Pinpoint the cell where the given text exists, returning its [X, Y] midpoint coordinate. 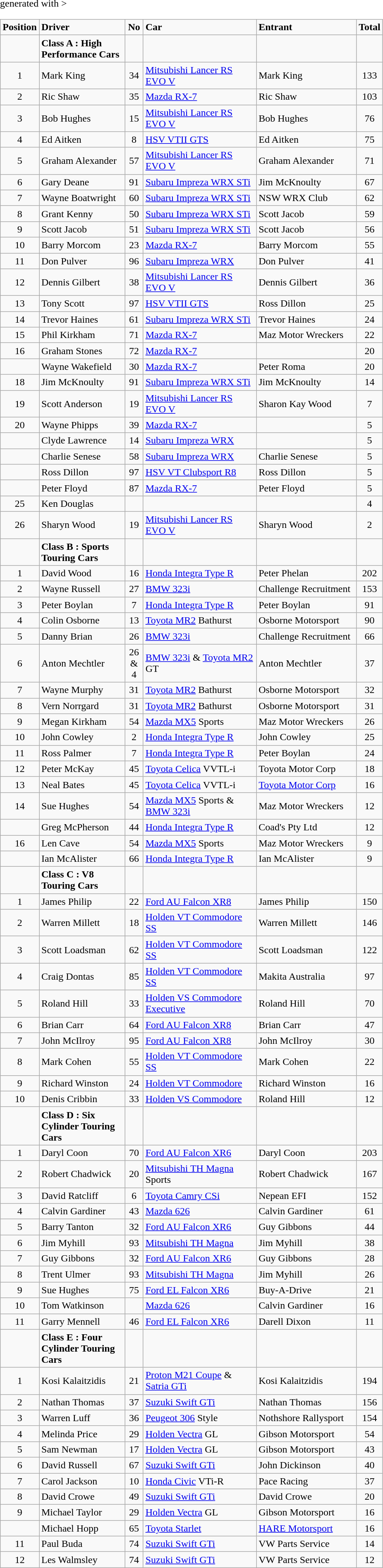
39 [134, 425]
203 [370, 1153]
Buy-A-Drive [306, 1290]
Holden VT Commodore [200, 1083]
87 [134, 488]
202 [370, 573]
58 [134, 456]
Peter McKay [82, 769]
Entrant [306, 27]
Class E : Four Cylinder Touring Cars [82, 1348]
154 [370, 1418]
Denis Cribbin [82, 1099]
156 [370, 1402]
Grant Kenny [82, 213]
Holden VS Commodore Executive [200, 1004]
17 [134, 1449]
Wayne Boatwright [82, 198]
Clyde Lawrence [82, 441]
Scott Anderson [82, 404]
Danny Brian [82, 636]
Driver [82, 27]
Mazda MX5 Sports & BMW 323i [200, 806]
96 [134, 261]
76 [370, 118]
Makita Australia [306, 976]
Carol Jackson [82, 1481]
95 [134, 1041]
Toyota Camry CSi [200, 1195]
Nepean EFI [306, 1195]
David Wood [82, 573]
85 [134, 976]
NSW WRX Club [306, 198]
David Russell [82, 1465]
Wayne Wakefield [82, 367]
HARE Motorsport [306, 1528]
153 [370, 589]
Mitsubishi TH Magna Sports [200, 1174]
Ken Douglas [82, 503]
Tom Watkinson [82, 1306]
Proton M21 Coupe & Satria GTi [200, 1381]
Vern Norrgard [82, 706]
72 [134, 351]
34 [134, 75]
27 [134, 589]
Sam Newman [82, 1449]
Ross Palmer [82, 753]
Position [20, 27]
Nothshore Rallysport [306, 1418]
64 [134, 1025]
56 [370, 229]
Michael Hopp [82, 1528]
Phil Kirkham [82, 335]
47 [370, 1025]
194 [370, 1381]
50 [134, 213]
David Ratcliff [82, 1195]
23 [134, 245]
Barry Tanton [82, 1227]
Megan Kirkham [82, 722]
Car [200, 27]
Class A : High Performance Cars [82, 49]
26 & 4 [134, 663]
60 [134, 198]
Coad's Pty Ltd [306, 827]
146 [370, 923]
46 [134, 1321]
Holden VS Commodore [200, 1099]
Wayne Phipps [82, 425]
Sharon Kay Wood [306, 404]
HSV VT Clubsport R8 [200, 472]
Craig Dontas [82, 976]
57 [134, 161]
Total [370, 27]
Class D : Six Cylinder Touring Cars [82, 1126]
John Dickinson [306, 1465]
Toyota Starlet [200, 1528]
Class C : V8 Touring Cars [82, 880]
49 [134, 1497]
Pace Racing [306, 1481]
Darell Dixon [306, 1321]
122 [370, 950]
Peugeot 306 Style [200, 1418]
Paul Buda [82, 1544]
Trent Ulmer [82, 1274]
59 [370, 213]
65 [134, 1528]
Graham Stones [82, 351]
90 [370, 621]
41 [370, 261]
Warren Luff [82, 1418]
133 [370, 75]
51 [134, 229]
No [134, 27]
BMW 323i & Toyota MR2 GT [200, 663]
Honda Civic VTi-R [200, 1481]
Les Walmsley [82, 1560]
Gary Deane [82, 182]
Colin Osborne [82, 621]
Tony Scott [82, 304]
Len Cave [82, 843]
Wayne Russell [82, 589]
150 [370, 901]
35 [134, 97]
167 [370, 1174]
Wayne Murphy [82, 690]
Peter Roma [306, 367]
28 [370, 1259]
Garry Mennell [82, 1321]
Neal Bates [82, 784]
Peter Phelan [306, 573]
Michael Taylor [82, 1513]
40 [370, 1465]
Melinda Price [82, 1434]
103 [370, 97]
Class B : Sports Touring Cars [82, 552]
Greg McPherson [82, 827]
152 [370, 1195]
